For the text-containing cell, return its midpoint in (x, y) coordinate format. 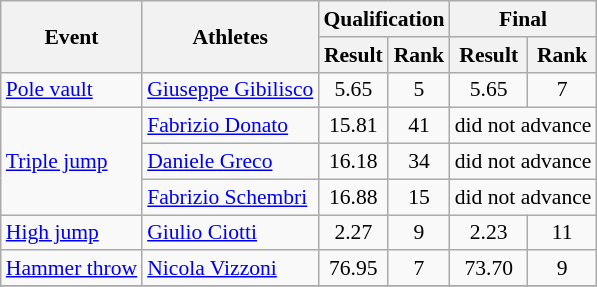
2.27 (353, 233)
Event (72, 36)
15.81 (353, 126)
Final (524, 19)
11 (562, 233)
Pole vault (72, 90)
Giuseppe Gibilisco (230, 90)
16.88 (353, 197)
76.95 (353, 269)
2.23 (489, 233)
Fabrizio Schembri (230, 197)
5 (418, 90)
15 (418, 197)
41 (418, 126)
High jump (72, 233)
34 (418, 162)
Fabrizio Donato (230, 126)
Nicola Vizzoni (230, 269)
Triple jump (72, 162)
16.18 (353, 162)
73.70 (489, 269)
Qualification (384, 19)
Hammer throw (72, 269)
Daniele Greco (230, 162)
Giulio Ciotti (230, 233)
Athletes (230, 36)
